Detect which cell encompasses the target text, then output its [X, Y] center coordinate. 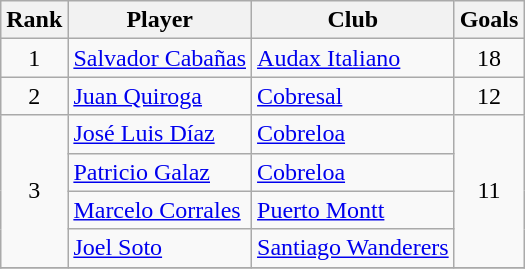
Audax Italiano [354, 58]
Joel Soto [160, 248]
Patricio Galaz [160, 172]
3 [34, 191]
12 [489, 96]
Player [160, 20]
Cobresal [354, 96]
11 [489, 191]
2 [34, 96]
Marcelo Corrales [160, 210]
Club [354, 20]
Rank [34, 20]
Juan Quiroga [160, 96]
Salvador Cabañas [160, 58]
1 [34, 58]
18 [489, 58]
Santiago Wanderers [354, 248]
Goals [489, 20]
Puerto Montt [354, 210]
José Luis Díaz [160, 134]
